Provide the [x, y] coordinate of the cell's center where the given text is located.  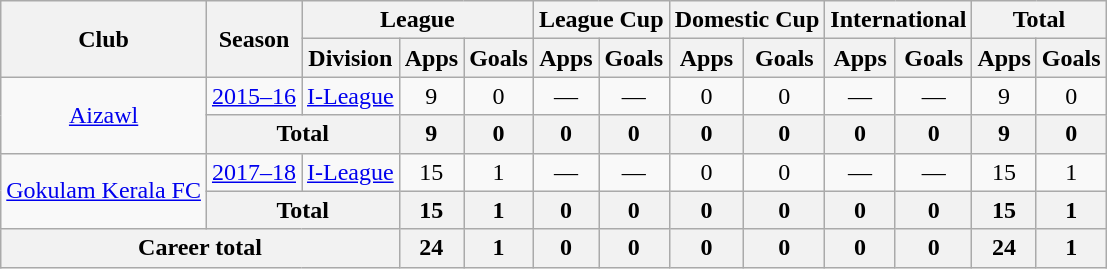
2015–16 [254, 96]
Division [351, 58]
Career total [200, 248]
Aizawl [104, 115]
Gokulam Kerala FC [104, 191]
Domestic Cup [747, 20]
League Cup [601, 20]
2017–18 [254, 172]
League [418, 20]
International [898, 20]
Club [104, 39]
Season [254, 39]
